Determine the (x, y) coordinate at the center of the cell enclosing the given text.  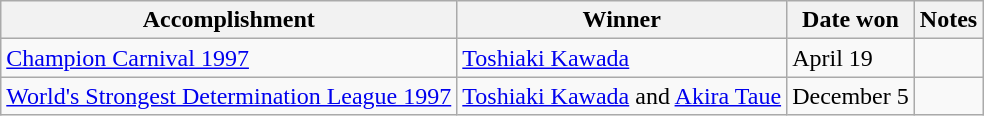
Winner (622, 20)
Toshiaki Kawada and Akira Taue (622, 96)
Notes (948, 20)
April 19 (851, 58)
December 5 (851, 96)
Champion Carnival 1997 (229, 58)
Toshiaki Kawada (622, 58)
Accomplishment (229, 20)
World's Strongest Determination League 1997 (229, 96)
Date won (851, 20)
